Detect which cell encompasses the target text, then output its [x, y] center coordinate. 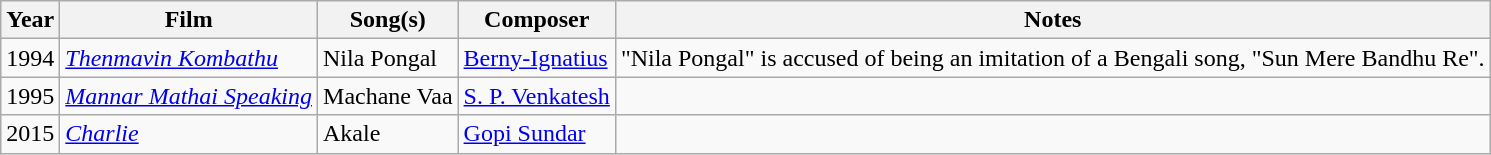
Composer [536, 20]
Charlie [189, 134]
Notes [1052, 20]
Nila Pongal [388, 58]
Akale [388, 134]
Thenmavin Kombathu [189, 58]
Berny-Ignatius [536, 58]
1994 [30, 58]
Mannar Mathai Speaking [189, 96]
Film [189, 20]
S. P. Venkatesh [536, 96]
"Nila Pongal" is accused of being an imitation of a Bengali song, "Sun Mere Bandhu Re". [1052, 58]
1995 [30, 96]
Gopi Sundar [536, 134]
Year [30, 20]
2015 [30, 134]
Machane Vaa [388, 96]
Song(s) [388, 20]
